Search for the cell housing the specified text and yield its [X, Y] center coordinate. 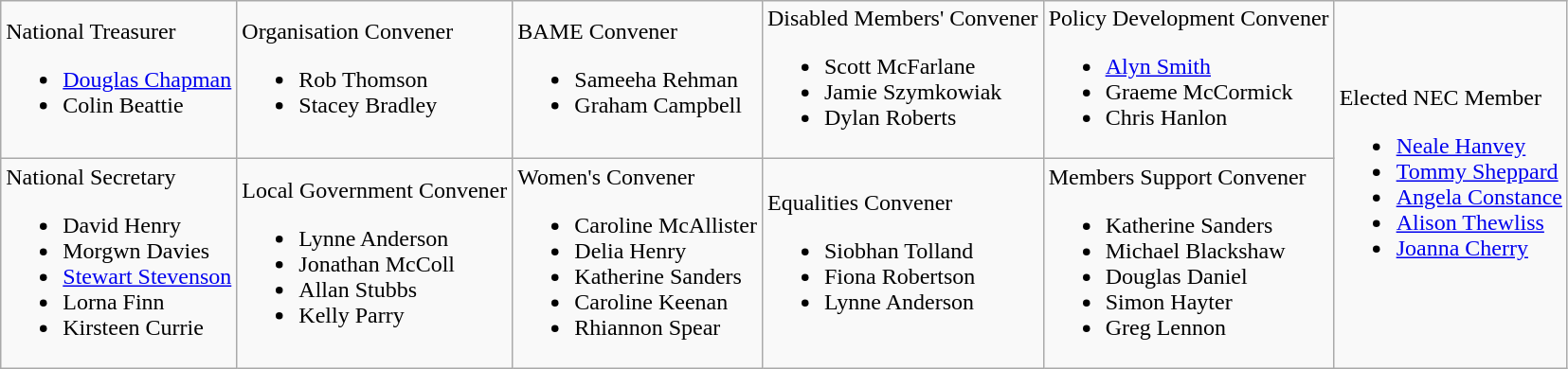
National SecretaryDavid HenryMorgwn DaviesStewart StevensonLorna FinnKirsteen Currie [119, 263]
Women's ConvenerCaroline McAllisterDelia HenryKatherine SandersCaroline KeenanRhiannon Spear [638, 263]
Policy Development ConvenerAlyn SmithGraeme McCormickChris Hanlon [1188, 79]
National TreasurerDouglas ChapmanColin Beattie [119, 79]
Members Support ConvenerKatherine SandersMichael BlackshawDouglas DanielSimon HayterGreg Lennon [1188, 263]
Elected NEC MemberNeale HanveyTommy SheppardAngela ConstanceAlison ThewlissJoanna Cherry [1451, 184]
Disabled Members' ConvenerScott McFarlaneJamie SzymkowiakDylan Roberts [902, 79]
Local Government ConvenerLynne AndersonJonathan McCollAllan StubbsKelly Parry [375, 263]
BAME ConvenerSameeha RehmanGraham Campbell [638, 79]
Equalities ConvenerSiobhan TollandFiona RobertsonLynne Anderson [902, 263]
Organisation ConvenerRob ThomsonStacey Bradley [375, 79]
